Detect which cell encompasses the target text, then output its (x, y) center coordinate. 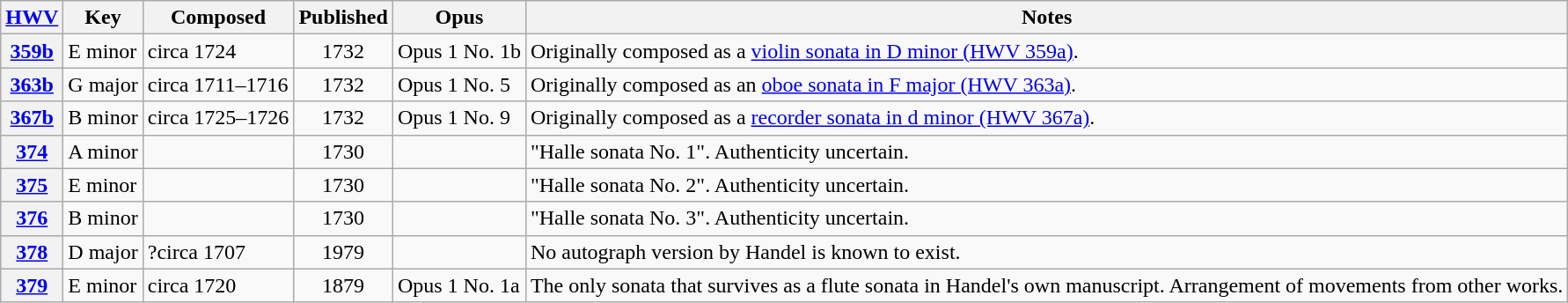
367b (32, 118)
D major (103, 252)
circa 1720 (218, 285)
circa 1711–1716 (218, 85)
374 (32, 151)
G major (103, 85)
A minor (103, 151)
The only sonata that survives as a flute sonata in Handel's own manuscript. Arrangement of movements from other works. (1046, 285)
circa 1724 (218, 51)
Opus (459, 18)
Originally composed as a violin sonata in D minor (HWV 359a). (1046, 51)
1879 (343, 285)
circa 1725–1726 (218, 118)
Originally composed as an oboe sonata in F major (HWV 363a). (1046, 85)
Published (343, 18)
Opus 1 No. 9 (459, 118)
"Halle sonata No. 2". Authenticity uncertain. (1046, 185)
?circa 1707 (218, 252)
"Halle sonata No. 3". Authenticity uncertain. (1046, 218)
376 (32, 218)
Composed (218, 18)
363b (32, 85)
HWV (32, 18)
359b (32, 51)
375 (32, 185)
379 (32, 285)
Originally composed as a recorder sonata in d minor (HWV 367a). (1046, 118)
Key (103, 18)
1979 (343, 252)
378 (32, 252)
Opus 1 No. 1a (459, 285)
No autograph version by Handel is known to exist. (1046, 252)
Opus 1 No. 5 (459, 85)
Opus 1 No. 1b (459, 51)
"Halle sonata No. 1". Authenticity uncertain. (1046, 151)
Notes (1046, 18)
